Identify which cell holds the provided text, then report its (X, Y) central coordinate. 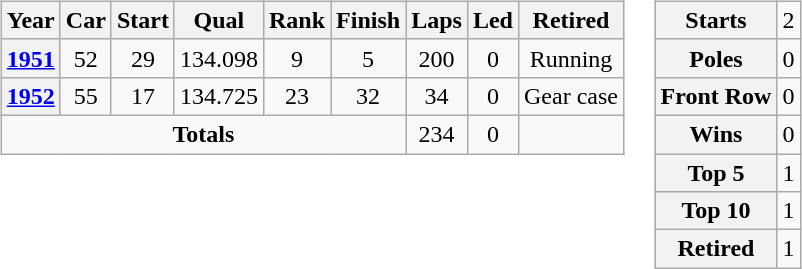
134.725 (218, 96)
1951 (30, 58)
134.098 (218, 58)
Top 10 (716, 211)
55 (86, 96)
Finish (368, 20)
34 (437, 96)
Rank (296, 20)
32 (368, 96)
Starts (716, 20)
Year (30, 20)
Start (142, 20)
Totals (203, 134)
Car (86, 20)
17 (142, 96)
23 (296, 96)
Wins (716, 134)
9 (296, 58)
234 (437, 134)
2 (788, 20)
200 (437, 58)
Poles (716, 58)
1952 (30, 96)
Gear case (570, 96)
Running (570, 58)
Led (492, 20)
5 (368, 58)
52 (86, 58)
Qual (218, 20)
29 (142, 58)
Front Row (716, 96)
Laps (437, 20)
Top 5 (716, 173)
